For the text-containing cell, return its midpoint in (X, Y) coordinate format. 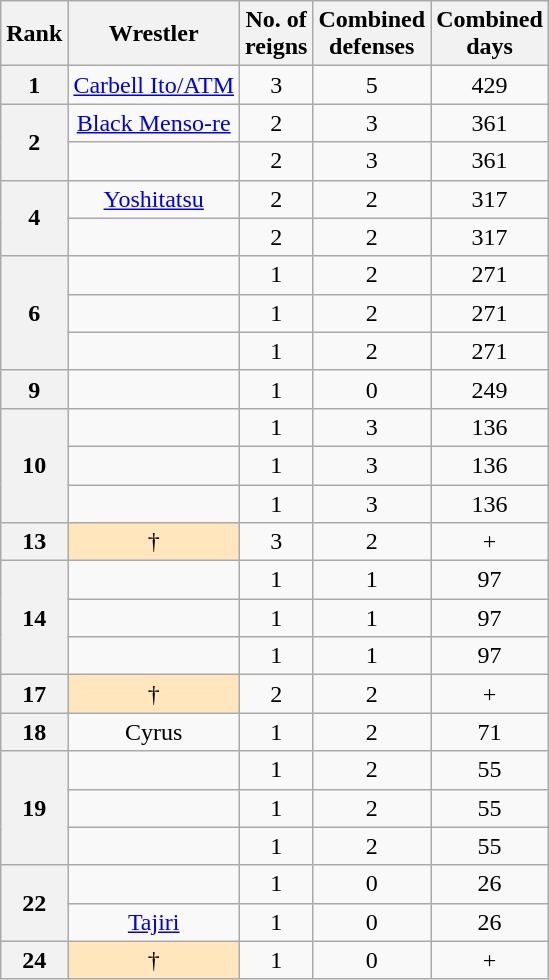
13 (34, 542)
18 (34, 732)
Combineddays (490, 34)
No. ofreigns (276, 34)
19 (34, 808)
Carbell Ito/ATM (154, 85)
9 (34, 389)
71 (490, 732)
5 (372, 85)
Wrestler (154, 34)
Black Menso-re (154, 123)
249 (490, 389)
Rank (34, 34)
14 (34, 618)
10 (34, 465)
17 (34, 694)
Yoshitatsu (154, 199)
429 (490, 85)
4 (34, 218)
6 (34, 313)
Cyrus (154, 732)
24 (34, 960)
22 (34, 903)
Combineddefenses (372, 34)
Tajiri (154, 922)
